Capture the cell that displays the provided text and extract its [x, y] central coordinate. 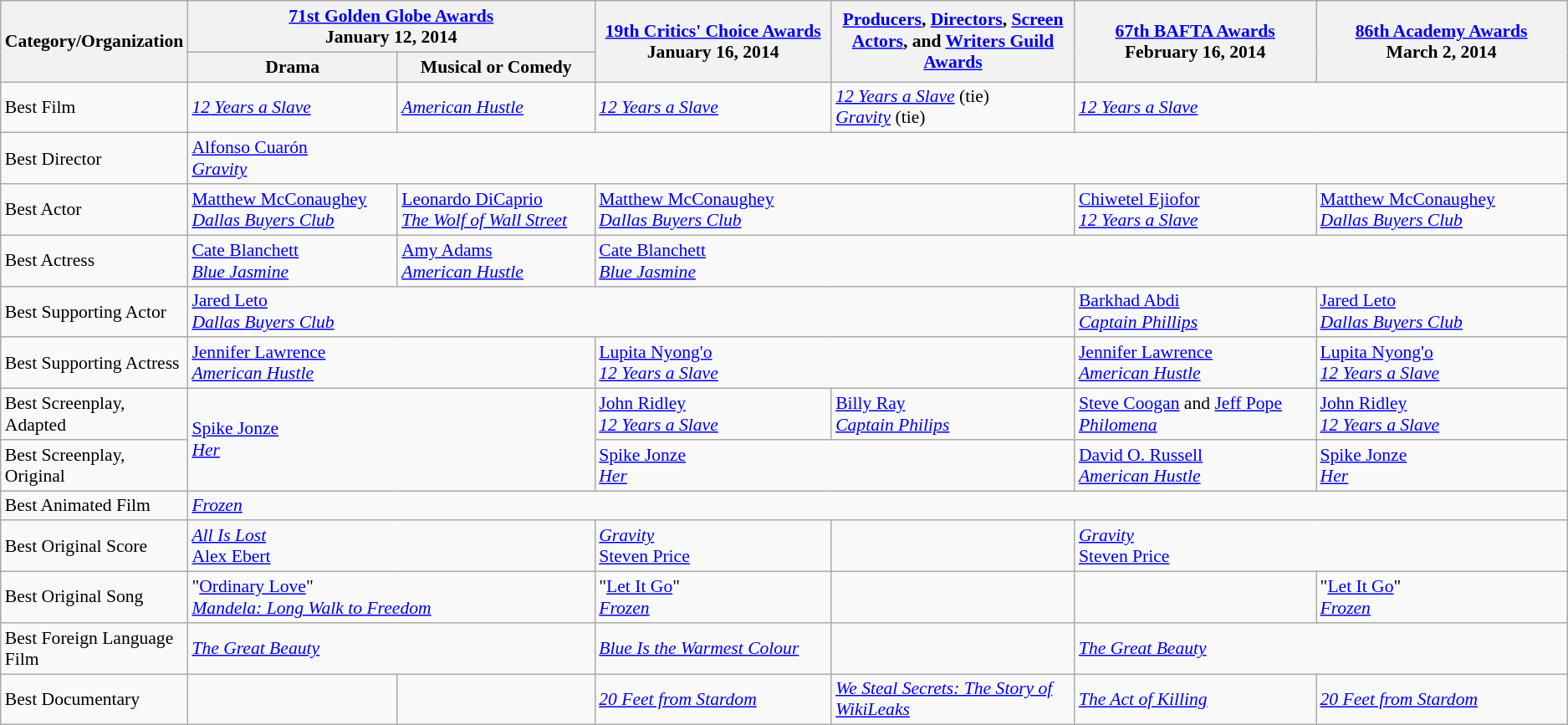
The Act of Killing [1196, 699]
Chiwetel Ejiofor12 Years a Slave [1196, 209]
Best Original Song [94, 597]
Best Foreign Language Film [94, 649]
Best Screenplay, Adapted [94, 415]
American Hustle [496, 107]
12 Years a Slave (tie)Gravity (tie) [953, 107]
Best Director [94, 159]
Leonardo DiCaprioThe Wolf of Wall Street [496, 209]
Frozen [876, 506]
Best Animated Film [94, 506]
Best Actor [94, 209]
86th Academy AwardsMarch 2, 2014 [1442, 42]
Category/Organization [94, 42]
Best Documentary [94, 699]
David O. RussellAmerican Hustle [1196, 465]
67th BAFTA AwardsFebruary 16, 2014 [1196, 42]
Steve Coogan and Jeff PopePhilomena [1196, 415]
Billy RayCaptain Philips [953, 415]
All Is LostAlex Ebert [391, 547]
"Ordinary Love"Mandela: Long Walk to Freedom [391, 597]
Alfonso CuarónGravity [876, 159]
Blue Is the Warmest Colour [712, 649]
Best Supporting Actress [94, 363]
We Steal Secrets: The Story of WikiLeaks [953, 699]
19th Critics' Choice AwardsJanuary 16, 2014 [712, 42]
Best Original Score [94, 547]
71st Golden Globe AwardsJanuary 12, 2014 [391, 27]
Best Screenplay, Original [94, 465]
Best Film [94, 107]
Drama [293, 67]
Best Supporting Actor [94, 311]
Musical or Comedy [496, 67]
Barkhad AbdiCaptain Phillips [1196, 311]
Amy AdamsAmerican Hustle [496, 261]
Best Actress [94, 261]
Producers, Directors, Screen Actors, and Writers Guild Awards [953, 42]
